Identify which cell holds the provided text, then report its [x, y] central coordinate. 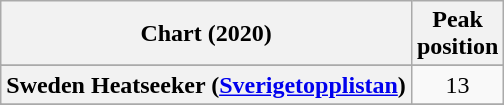
13 [457, 85]
Chart (2020) [206, 34]
Sweden Heatseeker (Sverigetopplistan) [206, 85]
Peakposition [457, 34]
